Identify which cell holds the provided text, then report its [x, y] central coordinate. 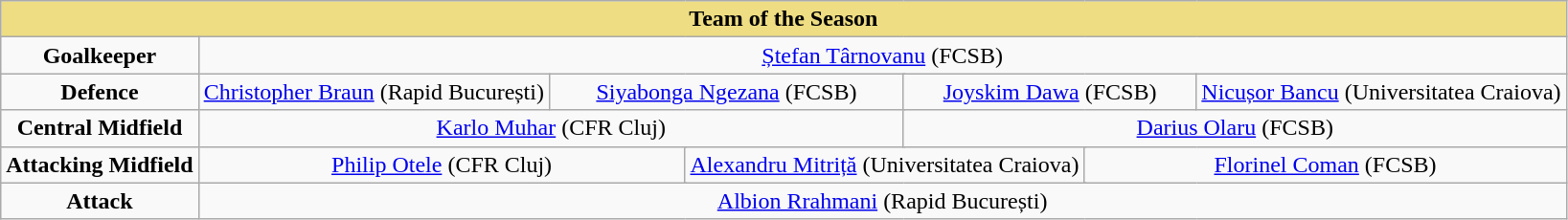
Siyabonga Ngezana (FCSB) [726, 92]
Karlo Muhar (CFR Cluj) [551, 128]
Ștefan Târnovanu (FCSB) [882, 55]
Nicușor Bancu (Universitatea Craiova) [1381, 92]
Central Midfield [100, 128]
Florinel Coman (FCSB) [1326, 165]
Philip Otele (CFR Cluj) [442, 165]
Defence [100, 92]
Joyskim Dawa (FCSB) [1050, 92]
Goalkeeper [100, 55]
Attacking Midfield [100, 165]
Attack [100, 201]
Team of the Season [784, 19]
Darius Olaru (FCSB) [1235, 128]
Albion Rrahmani (Rapid București) [882, 201]
Alexandru Mitriță (Universitatea Craiova) [885, 165]
Christopher Braun (Rapid București) [374, 92]
